Detect which cell encompasses the target text, then output its [x, y] center coordinate. 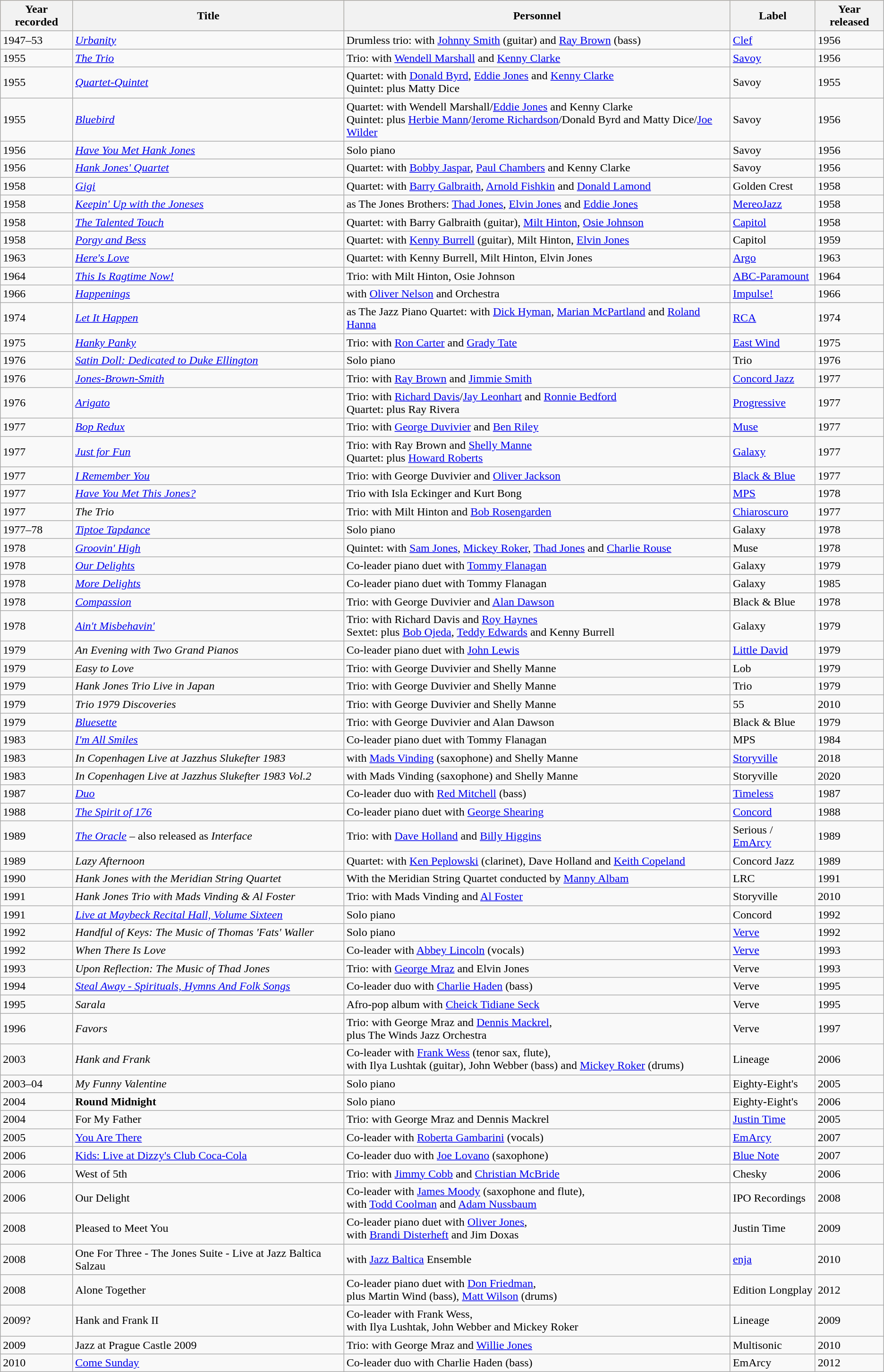
With the Meridian String Quartet conducted by Manny Albam [537, 878]
Golden Crest [773, 186]
In Copenhagen Live at Jazzhus Slukefter 1983 [208, 758]
IPO Recordings [773, 1198]
Trio with Isla Eckinger and Kurt Bong [537, 494]
Hanky Panky [208, 343]
Blue Note [773, 1155]
enja [773, 1259]
Trio: with George Duvivier and Oliver Jackson [537, 476]
as The Jones Brothers: Thad Jones, Elvin Jones and Eddie Jones [537, 204]
Timeless [773, 794]
Live at Maybeck Recital Hall, Volume Sixteen [208, 914]
55 [773, 704]
1984 [849, 740]
Jazz at Prague Castle 2009 [208, 1345]
Quartet: with Bobby Jaspar, Paul Chambers and Kenny Clarke [537, 168]
Let It Happen [208, 318]
Our Delight [208, 1198]
Bluebird [208, 119]
My Funny Valentine [208, 1084]
West of 5th [208, 1173]
1996 [37, 1029]
Quartet: with Donald Byrd, Eddie Jones and Kenny ClarkeQuintet: plus Matty Dice [537, 82]
Quintet: with Sam Jones, Mickey Roker, Thad Jones and Charlie Rouse [537, 547]
Drumless trio: with Johnny Smith (guitar) and Ray Brown (bass) [537, 40]
Trio: with George Duvivier and Ben Riley [537, 427]
Hank and Frank [208, 1059]
Progressive [773, 403]
Chesky [773, 1173]
An Evening with Two Grand Pianos [208, 650]
Hank Jones Trio with Mads Vinding & Al Foster [208, 896]
RCA [773, 318]
Have You Met This Jones? [208, 494]
Hank Jones with the Meridian String Quartet [208, 878]
ABC-Paramount [773, 276]
Gigi [208, 186]
2003–04 [37, 1084]
Have You Met Hank Jones [208, 150]
Trio: with Ray Brown and Jimmie Smith [537, 379]
Year recorded [37, 16]
Tiptoe Tapdance [208, 530]
Alone Together [208, 1290]
Quartet: with Kenny Burrell (guitar), Milt Hinton, Elvin Jones [537, 240]
Little David [773, 650]
Groovin' High [208, 547]
The Spirit of 176 [208, 812]
1959 [849, 240]
Lob [773, 668]
Jones-Brown-Smith [208, 379]
Afro-pop album with Cheick Tidiane Seck [537, 1004]
Favors [208, 1029]
Keepin' Up with the Joneses [208, 204]
Kids: Live at Dizzy's Club Coca-Cola [208, 1155]
Co-leader with Roberta Gambarini (vocals) [537, 1137]
Trio: with Richard Davis/Jay Leonhart and Ronnie BedfordQuartet: plus Ray Rivera [537, 403]
Multisonic [773, 1345]
Pleased to Meet You [208, 1228]
I'm All Smiles [208, 740]
Hank and Frank II [208, 1321]
2009? [37, 1321]
Bop Redux [208, 427]
1990 [37, 878]
1977–78 [37, 530]
You Are There [208, 1137]
Come Sunday [208, 1363]
MereoJazz [773, 204]
Urbanity [208, 40]
Trio: with Dave Holland and Billy Higgins [537, 836]
Title [208, 16]
Trio: with Ron Carter and Grady Tate [537, 343]
Co-leader with Frank Wess (tenor sax, flute), with Ilya Lushtak (guitar), John Webber (bass) and Mickey Roker (drums) [537, 1059]
Co-leader duo with Red Mitchell (bass) [537, 794]
LRC [773, 878]
Lazy Afternoon [208, 860]
Round Midnight [208, 1102]
The Oracle – also released as Interface [208, 836]
Duo [208, 794]
1997 [849, 1029]
Sarala [208, 1004]
Trio: with George Mraz and Willie Jones [537, 1345]
Quartet-Quintet [208, 82]
East Wind [773, 343]
Co-leader duo with Joe Lovano (saxophone) [537, 1155]
Quartet: with Barry Galbraith (guitar), Milt Hinton, Osie Johnson [537, 222]
Trio: with Ray Brown and Shelly Manne Quartet: plus Howard Roberts [537, 451]
with Jazz Baltica Ensemble [537, 1259]
Edition Longplay [773, 1290]
Satin Doll: Dedicated to Duke Ellington [208, 361]
Steal Away - Spirituals, Hymns And Folk Songs [208, 986]
1947–53 [37, 40]
I Remember You [208, 476]
as The Jazz Piano Quartet: with Dick Hyman, Marian McPartland and Roland Hanna [537, 318]
In Copenhagen Live at Jazzhus Slukefter 1983 Vol.2 [208, 776]
Trio 1979 Discoveries [208, 704]
Co-leader piano duet with John Lewis [537, 650]
More Delights [208, 583]
Quartet: with Barry Galbraith, Arnold Fishkin and Donald Lamond [537, 186]
Co-leader piano duet with Oliver Jones, with Brandi Disterheft and Jim Doxas [537, 1228]
Clef [773, 40]
Trio: with Milt Hinton and Bob Rosengarden [537, 512]
2020 [849, 776]
Trio: with Wendell Marshall and Kenny Clarke [537, 58]
For My Father [208, 1119]
One For Three - The Jones Suite - Live at Jazz Baltica Salzau [208, 1259]
This Is Ragtime Now! [208, 276]
Personnel [537, 16]
Quartet: with Ken Peplowski (clarinet), Dave Holland and Keith Copeland [537, 860]
1985 [849, 583]
Trio: with George Mraz and Dennis Mackrel [537, 1119]
Arigato [208, 403]
Quartet: with Kenny Burrell, Milt Hinton, Elvin Jones [537, 258]
Impulse! [773, 294]
Just for Fun [208, 451]
2018 [849, 758]
2003 [37, 1059]
Ain't Misbehavin' [208, 626]
Co-leader piano duet with Don Friedman, plus Martin Wind (bass), Matt Wilson (drums) [537, 1290]
The Talented Touch [208, 222]
Happenings [208, 294]
Trio: with Milt Hinton, Osie Johnson [537, 276]
Chiaroscuro [773, 512]
Trio: with Mads Vinding and Al Foster [537, 896]
Co-leader piano duet with George Shearing [537, 812]
Hank Jones Trio Live in Japan [208, 686]
Hank Jones' Quartet [208, 168]
Label [773, 16]
Porgy and Bess [208, 240]
Year released [849, 16]
Compassion [208, 602]
Handful of Keys: The Music of Thomas 'Fats' Waller [208, 933]
Serious / EmArcy [773, 836]
with Oliver Nelson and Orchestra [537, 294]
1994 [37, 986]
Trio: with George Mraz and Dennis Mackrel, plus The Winds Jazz Orchestra [537, 1029]
Easy to Love [208, 668]
Upon Reflection: The Music of Thad Jones [208, 968]
Here's Love [208, 258]
When There Is Love [208, 951]
Bluesette [208, 722]
Argo [773, 258]
Co-leader with James Moody (saxophone and flute), with Todd Coolman and Adam Nussbaum [537, 1198]
Our Delights [208, 565]
Co-leader with Frank Wess, with Ilya Lushtak, John Webber and Mickey Roker [537, 1321]
Co-leader with Abbey Lincoln (vocals) [537, 951]
Trio: with Jimmy Cobb and Christian McBride [537, 1173]
Trio: with Richard Davis and Roy HaynesSextet: plus Bob Ojeda, Teddy Edwards and Kenny Burrell [537, 626]
Quartet: with Wendell Marshall/Eddie Jones and Kenny ClarkeQuintet: plus Herbie Mann/Jerome Richardson/Donald Byrd and Matty Dice/Joe Wilder [537, 119]
Trio: with George Mraz and Elvin Jones [537, 968]
